Capture the cell that displays the provided text and extract its (X, Y) central coordinate. 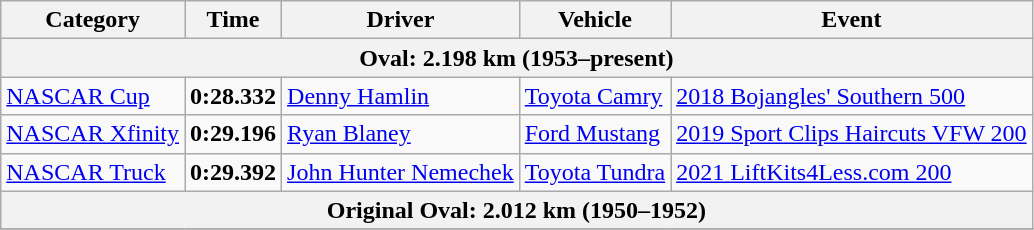
Toyota Camry (594, 96)
2019 Sport Clips Haircuts VFW 200 (852, 134)
Ryan Blaney (401, 134)
Vehicle (594, 20)
Ford Mustang (594, 134)
Event (852, 20)
Category (93, 20)
0:29.196 (232, 134)
Denny Hamlin (401, 96)
Driver (401, 20)
Time (232, 20)
NASCAR Cup (93, 96)
Oval: 2.198 km (1953–present) (516, 58)
Toyota Tundra (594, 172)
2021 LiftKits4Less.com 200 (852, 172)
NASCAR Truck (93, 172)
0:29.392 (232, 172)
0:28.332 (232, 96)
2018 Bojangles' Southern 500 (852, 96)
John Hunter Nemechek (401, 172)
Original Oval: 2.012 km (1950–1952) (516, 210)
NASCAR Xfinity (93, 134)
